Capture the cell that displays the provided text and extract its [x, y] central coordinate. 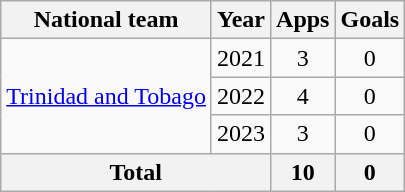
4 [303, 96]
Year [240, 20]
2021 [240, 58]
Apps [303, 20]
10 [303, 172]
Trinidad and Tobago [106, 96]
2022 [240, 96]
2023 [240, 134]
Total [136, 172]
Goals [370, 20]
National team [106, 20]
